Determine the [X, Y] coordinate at the center of the cell enclosing the given text.  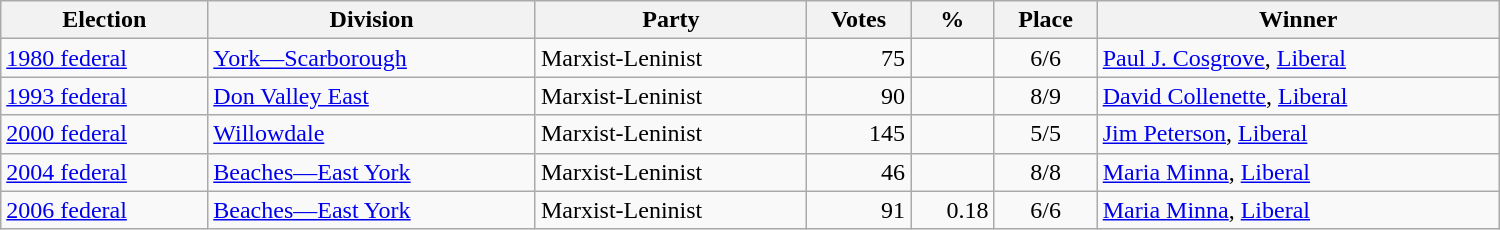
5/5 [1046, 134]
145 [858, 134]
0.18 [952, 210]
1980 federal [104, 58]
1993 federal [104, 96]
York—Scarborough [372, 58]
Don Valley East [372, 96]
90 [858, 96]
91 [858, 210]
8/8 [1046, 172]
Jim Peterson, Liberal [1298, 134]
David Collenette, Liberal [1298, 96]
75 [858, 58]
Division [372, 20]
2000 federal [104, 134]
Place [1046, 20]
8/9 [1046, 96]
Votes [858, 20]
46 [858, 172]
Paul J. Cosgrove, Liberal [1298, 58]
% [952, 20]
Election [104, 20]
2004 federal [104, 172]
Party [670, 20]
Willowdale [372, 134]
Winner [1298, 20]
2006 federal [104, 210]
